Identify which cell holds the provided text, then report its [x, y] central coordinate. 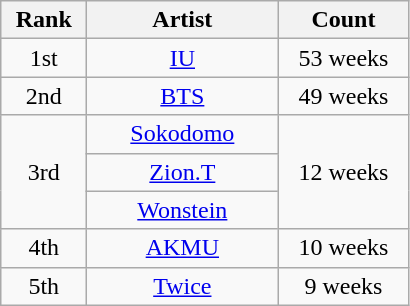
Twice [182, 286]
Sokodomo [182, 134]
53 weeks [344, 58]
3rd [44, 172]
5th [44, 286]
Rank [44, 20]
49 weeks [344, 96]
Wonstein [182, 210]
Count [344, 20]
AKMU [182, 248]
2nd [44, 96]
Artist [182, 20]
10 weeks [344, 248]
BTS [182, 96]
4th [44, 248]
9 weeks [344, 286]
Zion.T [182, 172]
IU [182, 58]
1st [44, 58]
12 weeks [344, 172]
